From the cell containing the given text, extract its center point as [x, y] coordinate. 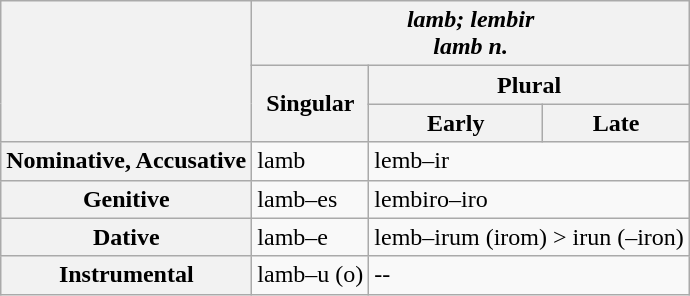
Dative [126, 237]
lamb–es [310, 199]
lembiro–iro [530, 199]
lamb [310, 161]
lemb–irum (irom) > irun (–iron) [530, 237]
lamb–u (o) [310, 275]
lemb–ir [530, 161]
Singular [310, 104]
-- [530, 275]
lamb–e [310, 237]
lamb; lembir lamb n. [471, 34]
Instrumental [126, 275]
Early [456, 123]
Late [616, 123]
Nominative, Accusative [126, 161]
Genitive [126, 199]
Plural [530, 85]
